Detect which cell encompasses the target text, then output its (X, Y) center coordinate. 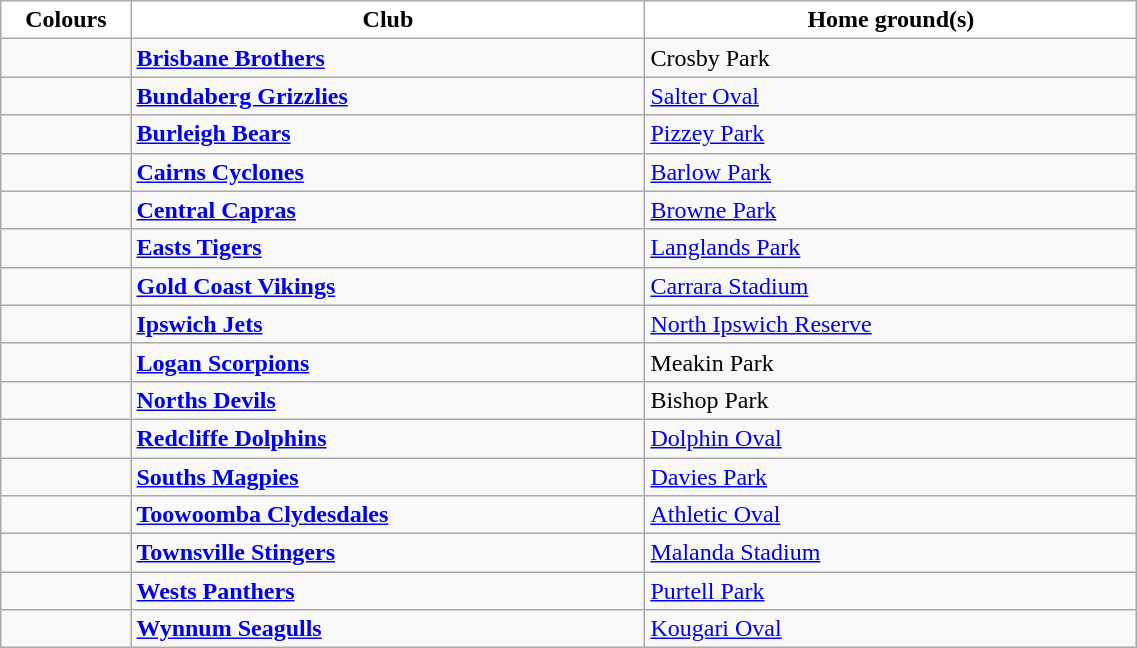
Browne Park (891, 210)
Carrara Stadium (891, 286)
Colours (66, 20)
Logan Scorpions (388, 362)
Bishop Park (891, 400)
Meakin Park (891, 362)
Bundaberg Grizzlies (388, 96)
Gold Coast Vikings (388, 286)
Pizzey Park (891, 134)
Dolphin Oval (891, 438)
Wests Panthers (388, 591)
North Ipswich Reserve (891, 324)
Wynnum Seagulls (388, 629)
Redcliffe Dolphins (388, 438)
Home ground(s) (891, 20)
Davies Park (891, 477)
Townsville Stingers (388, 553)
Purtell Park (891, 591)
Athletic Oval (891, 515)
Central Capras (388, 210)
Brisbane Brothers (388, 58)
Burleigh Bears (388, 134)
Kougari Oval (891, 629)
Crosby Park (891, 58)
Langlands Park (891, 248)
Toowoomba Clydesdales (388, 515)
Ipswich Jets (388, 324)
Cairns Cyclones (388, 172)
Souths Magpies (388, 477)
Easts Tigers (388, 248)
Barlow Park (891, 172)
Norths Devils (388, 400)
Malanda Stadium (891, 553)
Salter Oval (891, 96)
Club (388, 20)
